Determine the [x, y] coordinate at the center of the cell enclosing the given text.  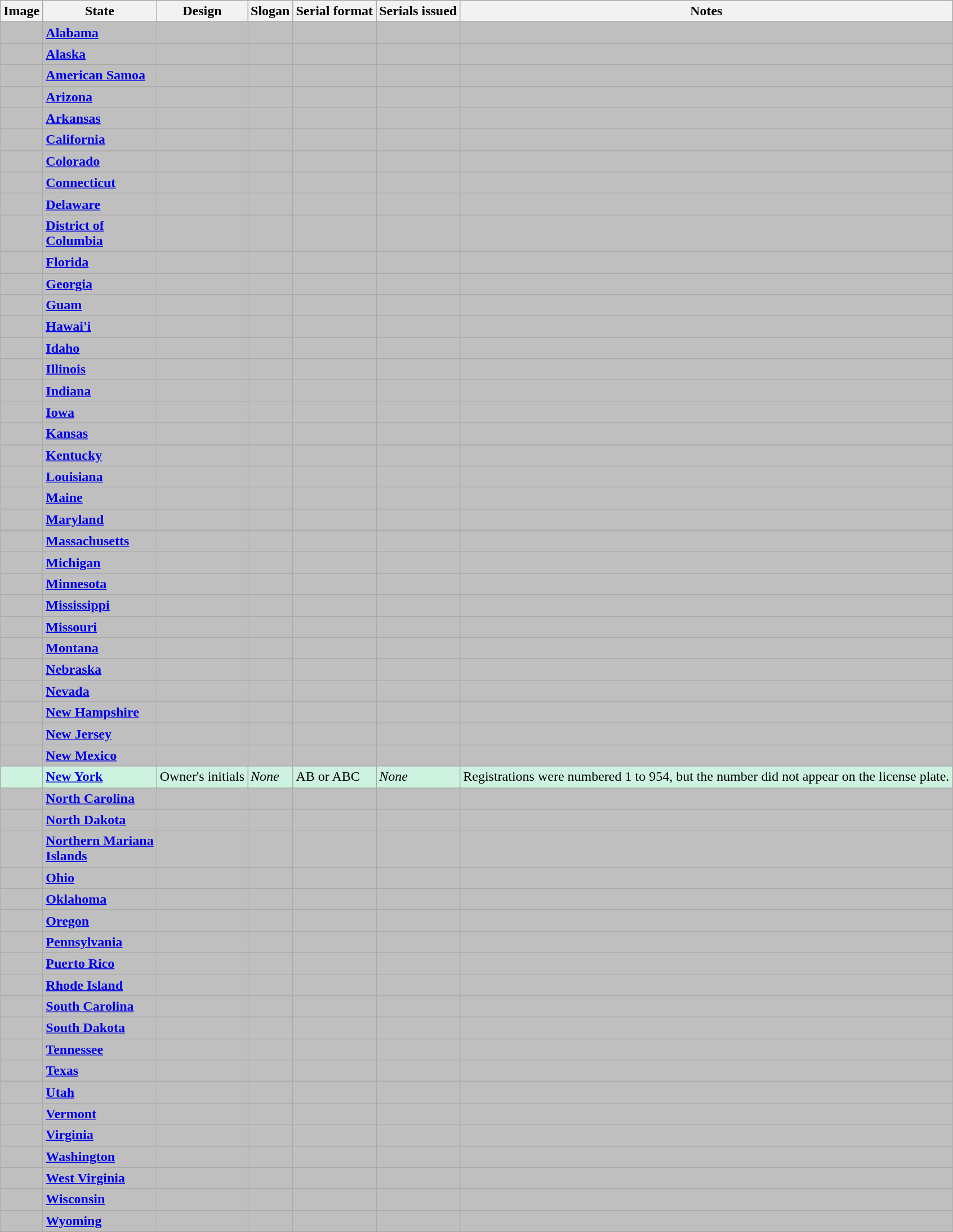
New York [100, 777]
Arizona [100, 97]
Arkansas [100, 118]
Iowa [100, 412]
North Dakota [100, 820]
Serials issued [418, 11]
Utah [100, 1092]
Northern Mariana Islands [100, 848]
Alaska [100, 54]
Idaho [100, 348]
Missouri [100, 627]
New Mexico [100, 755]
Mississippi [100, 605]
Owner's initials [202, 777]
Maryland [100, 519]
Oregon [100, 920]
North Carolina [100, 798]
Kansas [100, 434]
Slogan [270, 11]
Georgia [100, 283]
Colorado [100, 161]
Washington [100, 1157]
Delaware [100, 204]
Serial format [335, 11]
Tennessee [100, 1049]
Wisconsin [100, 1199]
Florida [100, 262]
Pennsylvania [100, 942]
Ohio [100, 878]
Nebraska [100, 670]
State [100, 11]
New Jersey [100, 734]
American Samoa [100, 75]
Hawai'i [100, 327]
Vermont [100, 1114]
Virginia [100, 1135]
Kentucky [100, 455]
Michigan [100, 562]
Texas [100, 1071]
Guam [100, 305]
Montana [100, 648]
South Carolina [100, 1007]
Nevada [100, 691]
Notes [706, 11]
Image [21, 11]
Puerto Rico [100, 963]
West Virginia [100, 1178]
Connecticut [100, 183]
Wyoming [100, 1221]
Louisiana [100, 477]
Alabama [100, 33]
Rhode Island [100, 985]
Minnesota [100, 584]
Indiana [100, 391]
Design [202, 11]
New Hampshire [100, 713]
AB or ABC [335, 777]
Illinois [100, 370]
District ofColumbia [100, 233]
Massachusetts [100, 541]
California [100, 140]
Oklahoma [100, 899]
Maine [100, 498]
Registrations were numbered 1 to 954, but the number did not appear on the license plate. [706, 777]
South Dakota [100, 1028]
